Scan for the cell matching the given text and deliver its [x, y] coordinate at center. 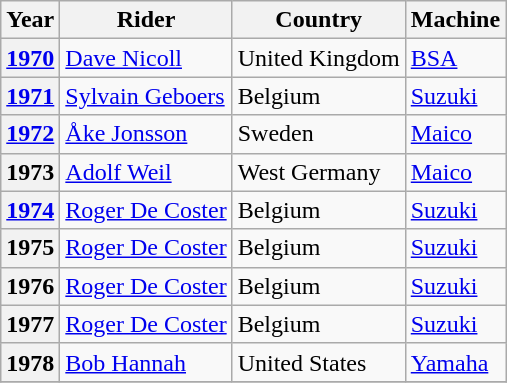
1970 [30, 58]
Sweden [318, 134]
1976 [30, 286]
United States [318, 362]
United Kingdom [318, 58]
1978 [30, 362]
Year [30, 20]
Bob Hannah [146, 362]
1975 [30, 248]
Sylvain Geboers [146, 96]
1971 [30, 96]
1977 [30, 324]
Dave Nicoll [146, 58]
BSA [455, 58]
Rider [146, 20]
1974 [30, 210]
1972 [30, 134]
Machine [455, 20]
1973 [30, 172]
Country [318, 20]
West Germany [318, 172]
Adolf Weil [146, 172]
Åke Jonsson [146, 134]
Yamaha [455, 362]
